Pinpoint the cell where the given text exists, returning its (X, Y) midpoint coordinate. 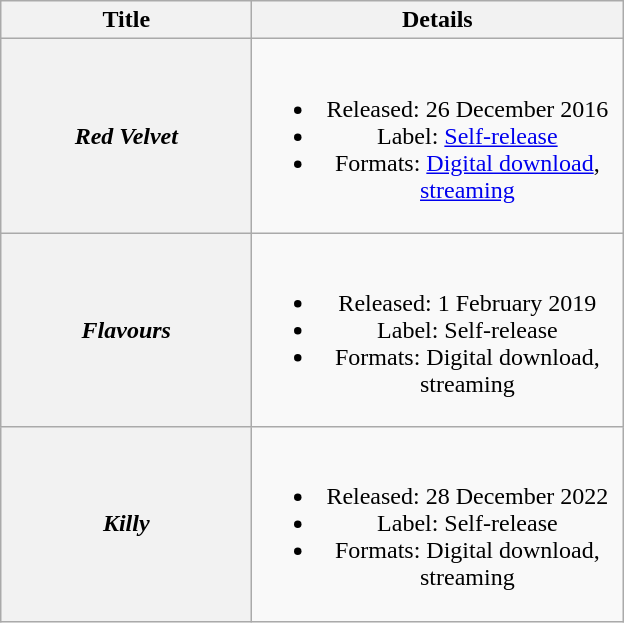
Title (126, 20)
Released: 1 February 2019Label: Self-releaseFormats: Digital download, streaming (438, 330)
Details (438, 20)
Released: 28 December 2022Label: Self-releaseFormats: Digital download, streaming (438, 524)
Flavours (126, 330)
Red Velvet (126, 136)
Killy (126, 524)
Released: 26 December 2016Label: Self-releaseFormats: Digital download, streaming (438, 136)
